Find where the given text appears and provide that cell's center as (x, y) coordinate. 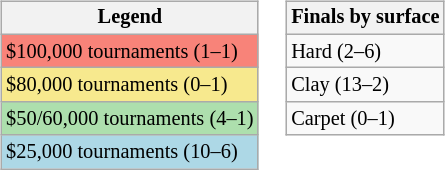
Clay (13–2) (365, 85)
$25,000 tournaments (10–6) (130, 152)
$80,000 tournaments (0–1) (130, 85)
Hard (2–6) (365, 51)
Legend (130, 18)
$100,000 tournaments (1–1) (130, 51)
Carpet (0–1) (365, 119)
Finals by surface (365, 18)
$50/60,000 tournaments (4–1) (130, 119)
